Scan for the cell matching the given text and deliver its [x, y] coordinate at center. 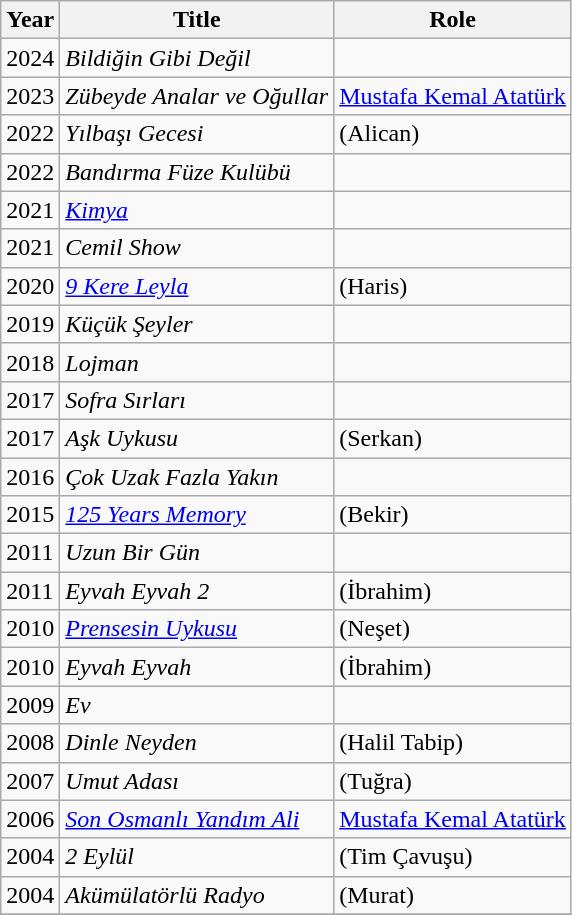
(Bekir) [453, 515]
2006 [30, 819]
Ev [197, 705]
Kimya [197, 210]
Cemil Show [197, 248]
Zübeyde Analar ve Oğullar [197, 96]
2015 [30, 515]
Bildiğin Gibi Değil [197, 58]
Çok Uzak Fazla Yakın [197, 477]
2019 [30, 324]
Son Osmanlı Yandım Ali [197, 819]
Eyvah Eyvah [197, 667]
2018 [30, 362]
2008 [30, 743]
125 Years Memory [197, 515]
Year [30, 20]
Sofra Sırları [197, 400]
Umut Adası [197, 781]
Bandırma Füze Kulübü [197, 172]
Role [453, 20]
Prensesin Uykusu [197, 629]
Küçük Şeyler [197, 324]
2007 [30, 781]
Yılbaşı Gecesi [197, 134]
(Alican) [453, 134]
2023 [30, 96]
2016 [30, 477]
2020 [30, 286]
(Tuğra) [453, 781]
(Serkan) [453, 438]
Akümülatörlü Radyo [197, 895]
2009 [30, 705]
Dinle Neyden [197, 743]
Eyvah Eyvah 2 [197, 591]
Title [197, 20]
Aşk Uykusu [197, 438]
Lojman [197, 362]
(Haris) [453, 286]
(Murat) [453, 895]
(Tim Çavuşu) [453, 857]
Uzun Bir Gün [197, 553]
(Neşet) [453, 629]
(Halil Tabip) [453, 743]
9 Kere Leyla [197, 286]
2 Eylül [197, 857]
2024 [30, 58]
